Detect which cell encompasses the target text, then output its (X, Y) center coordinate. 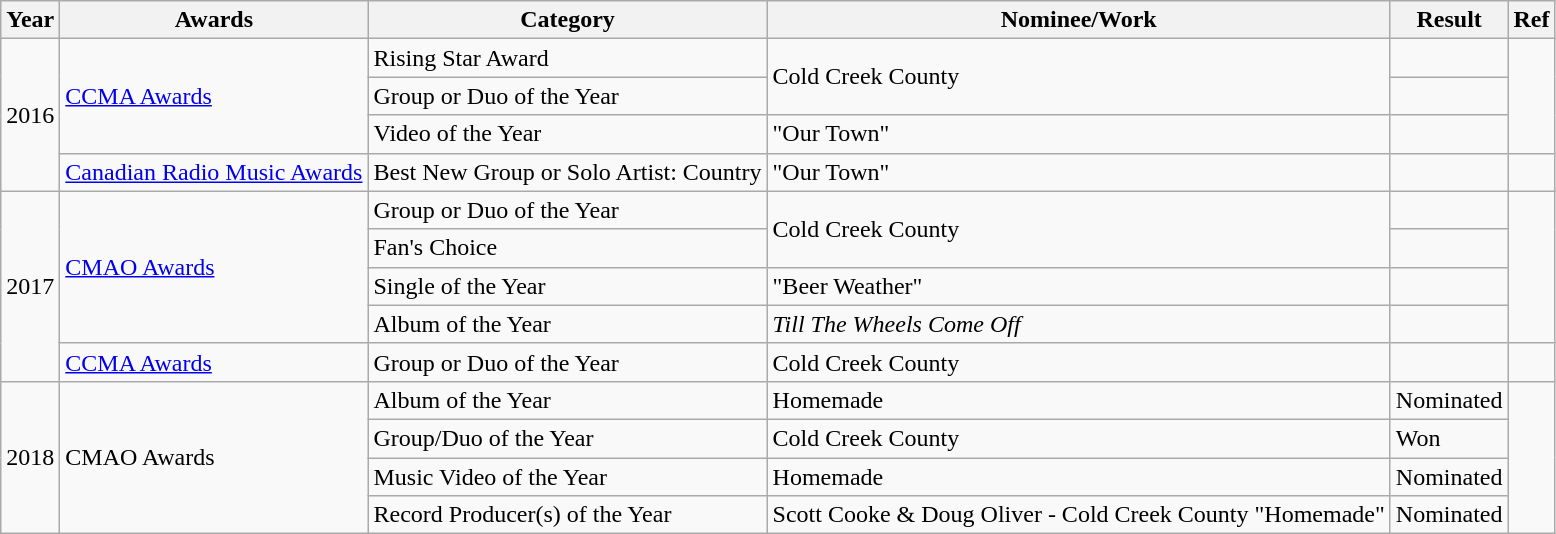
"Beer Weather" (1078, 286)
Rising Star Award (568, 58)
Year (30, 20)
Result (1449, 20)
Record Producer(s) of the Year (568, 515)
Music Video of the Year (568, 477)
Scott Cooke & Doug Oliver - Cold Creek County "Homemade" (1078, 515)
Awards (214, 20)
Video of the Year (568, 134)
Canadian Radio Music Awards (214, 172)
Category (568, 20)
2018 (30, 457)
Till The Wheels Come Off (1078, 324)
Single of the Year (568, 286)
2017 (30, 286)
Won (1449, 438)
Nominee/Work (1078, 20)
Fan's Choice (568, 248)
Ref (1532, 20)
Best New Group or Solo Artist: Country (568, 172)
2016 (30, 115)
Group/Duo of the Year (568, 438)
